Return the [X, Y] coordinate for the center point of the cell that contains the specified text.  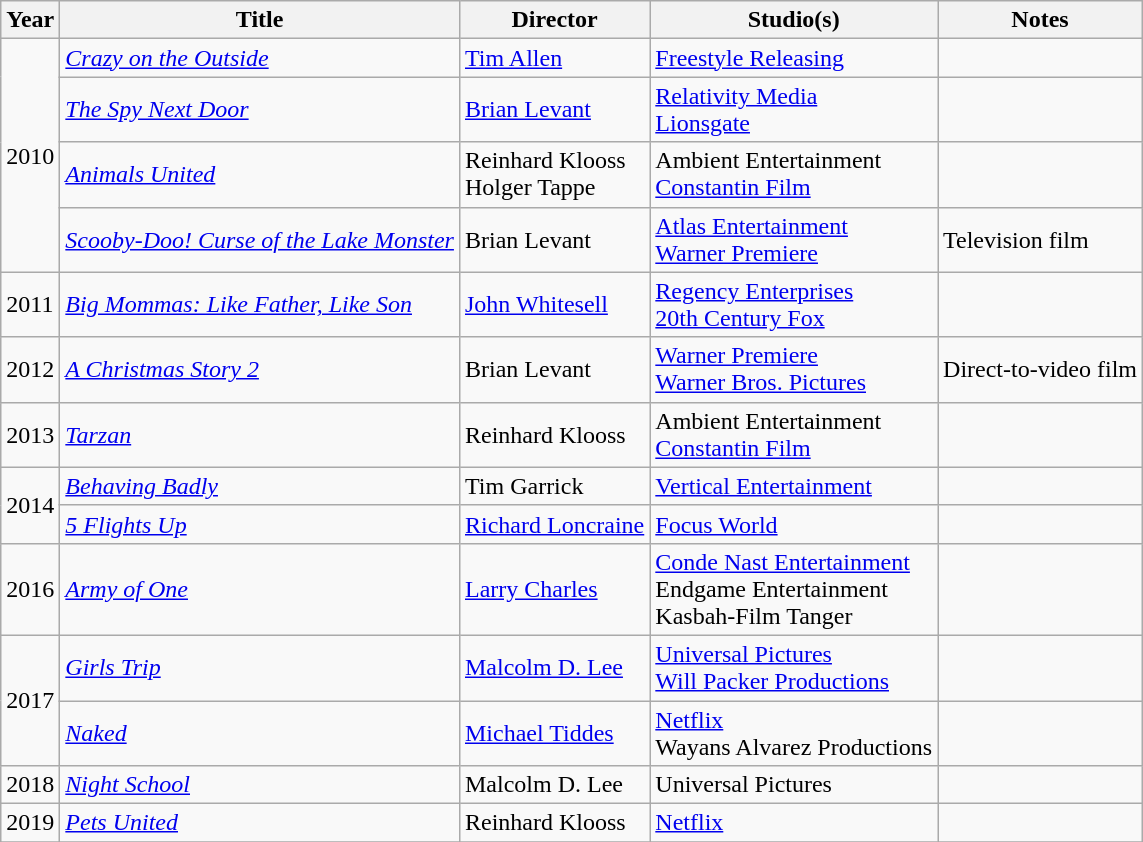
Universal Pictures [794, 785]
2018 [30, 785]
Tim Garrick [554, 486]
2011 [30, 304]
Night School [260, 785]
Warner PremiereWarner Bros. Pictures [794, 370]
Notes [1040, 20]
2019 [30, 823]
Focus World [794, 524]
Title [260, 20]
Tim Allen [554, 58]
Reinhard KloossHolger Tappe [554, 174]
2010 [30, 156]
Atlas EntertainmentWarner Premiere [794, 240]
Conde Nast EntertainmentEndgame EntertainmentKasbah-Film Tanger [794, 589]
John Whitesell [554, 304]
Year [30, 20]
Netflix [794, 823]
2014 [30, 505]
Larry Charles [554, 589]
Director [554, 20]
Richard Loncraine [554, 524]
The Spy Next Door [260, 110]
Universal PicturesWill Packer Productions [794, 668]
Freestyle Releasing [794, 58]
Scooby-Doo! Curse of the Lake Monster [260, 240]
Animals United [260, 174]
Television film [1040, 240]
Big Mommas: Like Father, Like Son [260, 304]
Girls Trip [260, 668]
2012 [30, 370]
Pets United [260, 823]
Naked [260, 732]
Army of One [260, 589]
Regency Enterprises20th Century Fox [794, 304]
Tarzan [260, 434]
Direct-to-video film [1040, 370]
Michael Tiddes [554, 732]
2013 [30, 434]
Behaving Badly [260, 486]
5 Flights Up [260, 524]
Relativity MediaLionsgate [794, 110]
2016 [30, 589]
Studio(s) [794, 20]
Vertical Entertainment [794, 486]
2017 [30, 700]
Crazy on the Outside [260, 58]
A Christmas Story 2 [260, 370]
NetflixWayans Alvarez Productions [794, 732]
